Output the (X, Y) coordinate of the center of the cell containing the given text.  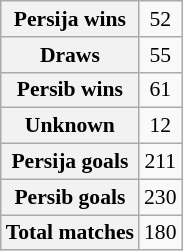
Total matches (70, 233)
211 (160, 162)
Persija goals (70, 162)
12 (160, 126)
Persija wins (70, 19)
Draws (70, 55)
61 (160, 90)
230 (160, 197)
Persib wins (70, 90)
180 (160, 233)
Persib goals (70, 197)
55 (160, 55)
52 (160, 19)
Unknown (70, 126)
